Provide the (X, Y) coordinate of the cell's center where the given text is located.  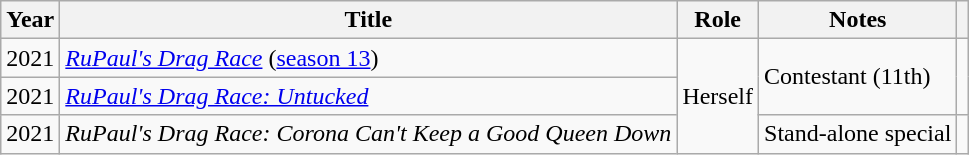
Contestant (11th) (858, 77)
Notes (858, 20)
RuPaul's Drag Race (season 13) (368, 58)
Role (718, 20)
RuPaul's Drag Race: Corona Can't Keep a Good Queen Down (368, 134)
Herself (718, 96)
Year (30, 20)
Stand-alone special (858, 134)
RuPaul's Drag Race: Untucked (368, 96)
Title (368, 20)
